Scan for the cell matching the given text and deliver its (x, y) coordinate at center. 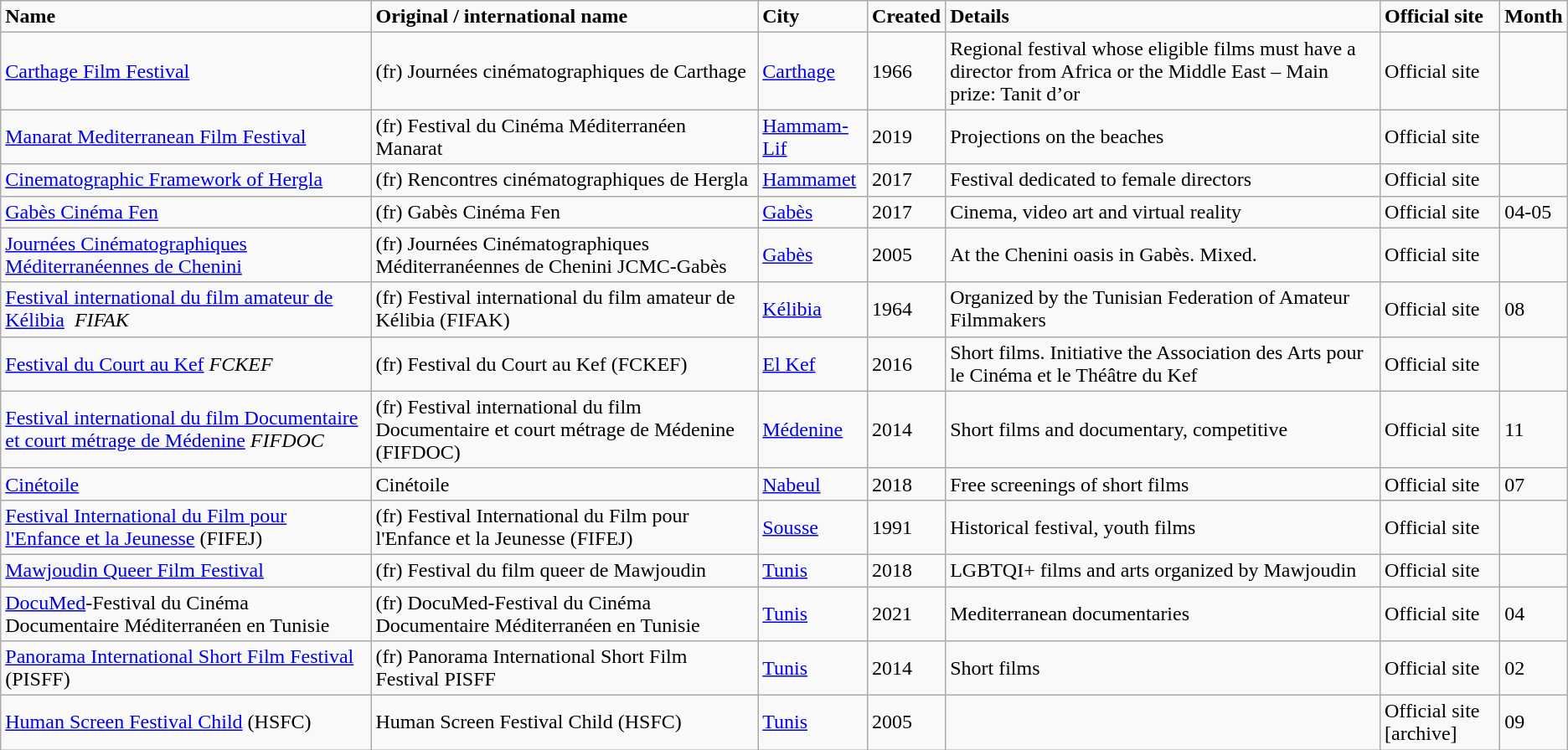
(fr) Gabès Cinéma Fen (565, 212)
Organized by the Tunisian Federation of Amateur Filmmakers (1163, 310)
1964 (906, 310)
(fr) Festival du Court au Kef (FCKEF) (565, 363)
DocuMed-Festival du Cinéma Documentaire Méditerranéen en Tunisie (186, 613)
(fr) DocuMed-Festival du Cinéma Documentaire Méditerranéen en Tunisie (565, 613)
City (812, 17)
Original / international name (565, 17)
Official site [archive] (1439, 723)
09 (1534, 723)
Regional festival whose eligible films must have a director from Africa or the Middle East – Main prize: Tanit d’or (1163, 71)
Festival International du Film pour l'Enfance et la Jeunesse (FIFEJ) (186, 527)
08 (1534, 310)
Cinematographic Framework of Hergla (186, 180)
LGBTQI+ films and arts organized by Mawjoudin (1163, 570)
(fr) Festival International du Film pour l'Enfance et la Jeunesse (FIFEJ) (565, 527)
Festival international du film Documentaire et court métrage de Médenine FIFDOC (186, 429)
Sousse (812, 527)
07 (1534, 484)
1991 (906, 527)
(fr) Journées cinématographiques de Carthage (565, 71)
Médenine (812, 429)
Historical festival, youth films (1163, 527)
Short films. Initiative the Association des Arts pour le Cinéma et le Théâtre du Kef (1163, 363)
Panorama International Short Film Festival (PISFF) (186, 668)
04 (1534, 613)
Carthage Film Festival (186, 71)
Created (906, 17)
(fr) Festival du film queer de Mawjoudin (565, 570)
(fr) Festival international du film Documentaire et court métrage de Médenine (FIFDOC) (565, 429)
Month (1534, 17)
Short films and documentary, competitive (1163, 429)
Free screenings of short films (1163, 484)
2019 (906, 137)
Festival du Court au Kef FCKEF (186, 363)
(fr) Panorama International Short Film Festival PISFF (565, 668)
Manarat Mediterranean Film Festival (186, 137)
2021 (906, 613)
At the Chenini oasis in Gabès. Mixed. (1163, 254)
Mediterranean documentaries (1163, 613)
Projections on the beaches (1163, 137)
Cinema, video art and virtual reality (1163, 212)
El Kef (812, 363)
02 (1534, 668)
Carthage (812, 71)
(fr) Rencontres cinématographiques de Hergla (565, 180)
Name (186, 17)
Festival dedicated to female directors (1163, 180)
Hammam-Lif (812, 137)
1966 (906, 71)
04-05 (1534, 212)
(fr) Journées Cinématographiques Méditerranéennes de Chenini JCMC-Gabès (565, 254)
(fr) Festival international du film amateur de Kélibia (FIFAK) (565, 310)
2016 (906, 363)
Hammamet (812, 180)
Kélibia (812, 310)
Journées Cinématographiques Méditerranéennes de Chenini (186, 254)
(fr) Festival du Cinéma Méditerranéen Manarat (565, 137)
Festival international du film amateur de Kélibia FIFAK (186, 310)
Short films (1163, 668)
Mawjoudin Queer Film Festival (186, 570)
Nabeul (812, 484)
Details (1163, 17)
Gabès Cinéma Fen (186, 212)
11 (1534, 429)
